Return (x, y) of the center of cell containing provided text 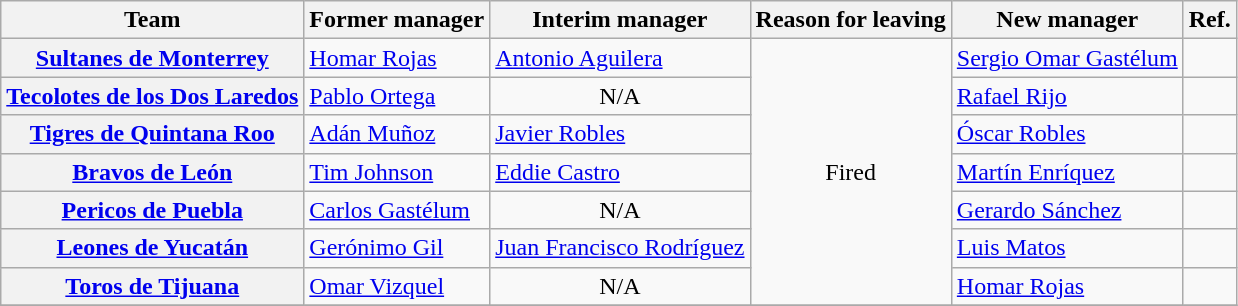
Reason for leaving (850, 20)
Tigres de Quintana Roo (152, 134)
Óscar Robles (1067, 134)
Javier Robles (620, 134)
Toros de Tijuana (152, 286)
Adán Muñoz (397, 134)
Former manager (397, 20)
Sultanes de Monterrey (152, 58)
Pablo Ortega (397, 96)
Tim Johnson (397, 172)
Rafael Rijo (1067, 96)
Tecolotes de los Dos Laredos (152, 96)
Eddie Castro (620, 172)
Team (152, 20)
Fired (850, 172)
Pericos de Puebla (152, 210)
Antonio Aguilera (620, 58)
Omar Vizquel (397, 286)
Interim manager (620, 20)
Bravos de León (152, 172)
Juan Francisco Rodríguez (620, 248)
Gerónimo Gil (397, 248)
Martín Enríquez (1067, 172)
Sergio Omar Gastélum (1067, 58)
Gerardo Sánchez (1067, 210)
Carlos Gastélum (397, 210)
New manager (1067, 20)
Luis Matos (1067, 248)
Leones de Yucatán (152, 248)
Ref. (1210, 20)
